Scan for the cell matching the given text and deliver its [X, Y] coordinate at center. 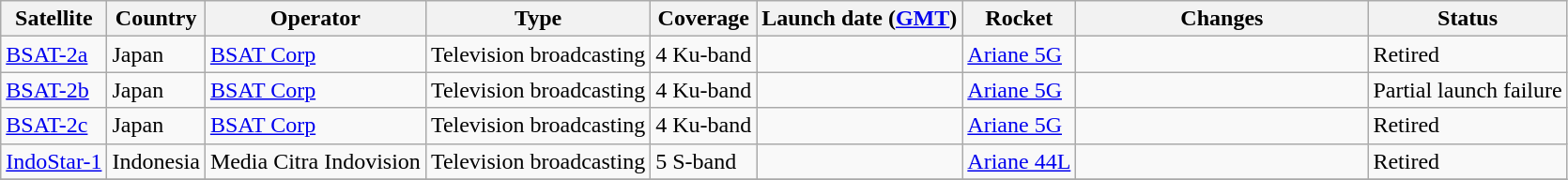
BSAT-2b [54, 90]
5 S-band [704, 161]
Partial launch failure [1468, 90]
BSAT-2a [54, 54]
Changes [1222, 19]
IndoStar-1 [54, 161]
Type [537, 19]
BSAT-2c [54, 126]
Status [1468, 19]
Operator [315, 19]
Country [156, 19]
Coverage [704, 19]
Satellite [54, 19]
Indonesia [156, 161]
Media Citra Indovision [315, 161]
Launch date (GMT) [860, 19]
Rocket [1020, 19]
Ariane 44L [1020, 161]
